Extract the [X, Y] coordinate from the center of the cell holding the provided text.  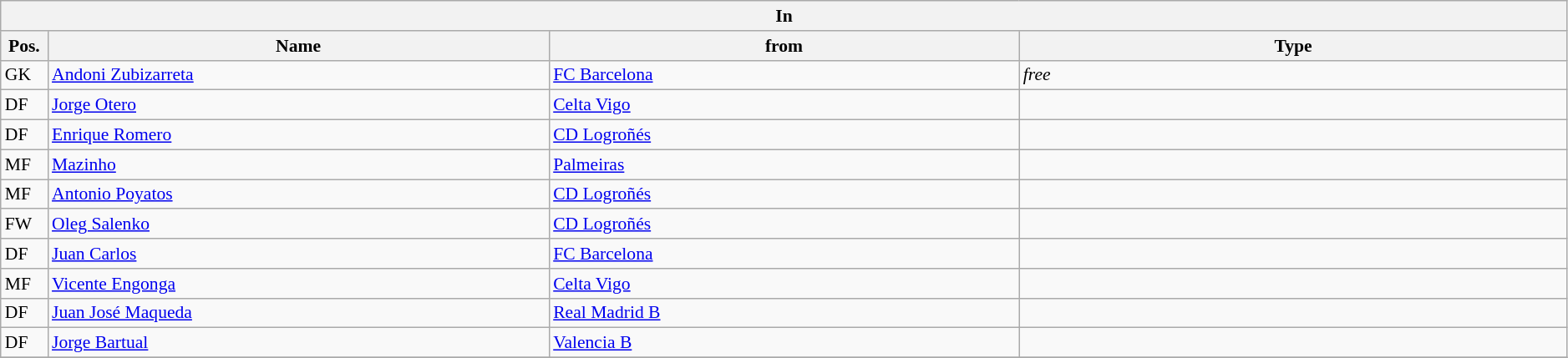
Juan José Maqueda [298, 313]
Enrique Romero [298, 135]
free [1293, 75]
Real Madrid B [784, 313]
Valencia B [784, 343]
Pos. [24, 46]
from [784, 46]
Vicente Engonga [298, 284]
FW [24, 224]
Jorge Bartual [298, 343]
Juan Carlos [298, 254]
GK [24, 75]
Type [1293, 46]
Oleg Salenko [298, 224]
Palmeiras [784, 164]
Andoni Zubizarreta [298, 75]
Jorge Otero [298, 105]
In [784, 16]
Name [298, 46]
Mazinho [298, 164]
Antonio Poyatos [298, 194]
